Detect which cell encompasses the target text, then output its (x, y) center coordinate. 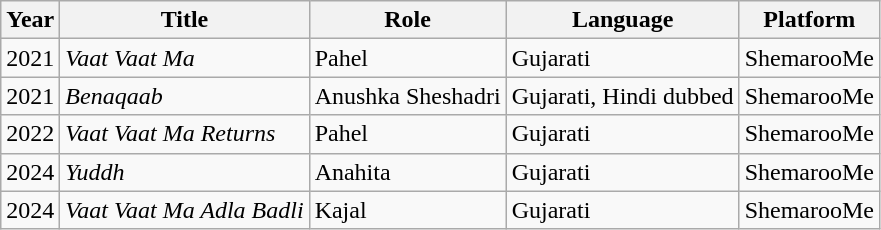
Year (30, 20)
Gujarati, Hindi dubbed (622, 96)
Vaat Vaat Ma Returns (184, 134)
Benaqaab (184, 96)
Anushka Sheshadri (408, 96)
Yuddh (184, 172)
Language (622, 20)
Role (408, 20)
Title (184, 20)
2022 (30, 134)
Kajal (408, 210)
Vaat Vaat Ma (184, 58)
Anahita (408, 172)
Platform (809, 20)
Vaat Vaat Ma Adla Badli (184, 210)
